Pinpoint the cell where the given text exists, returning its [x, y] midpoint coordinate. 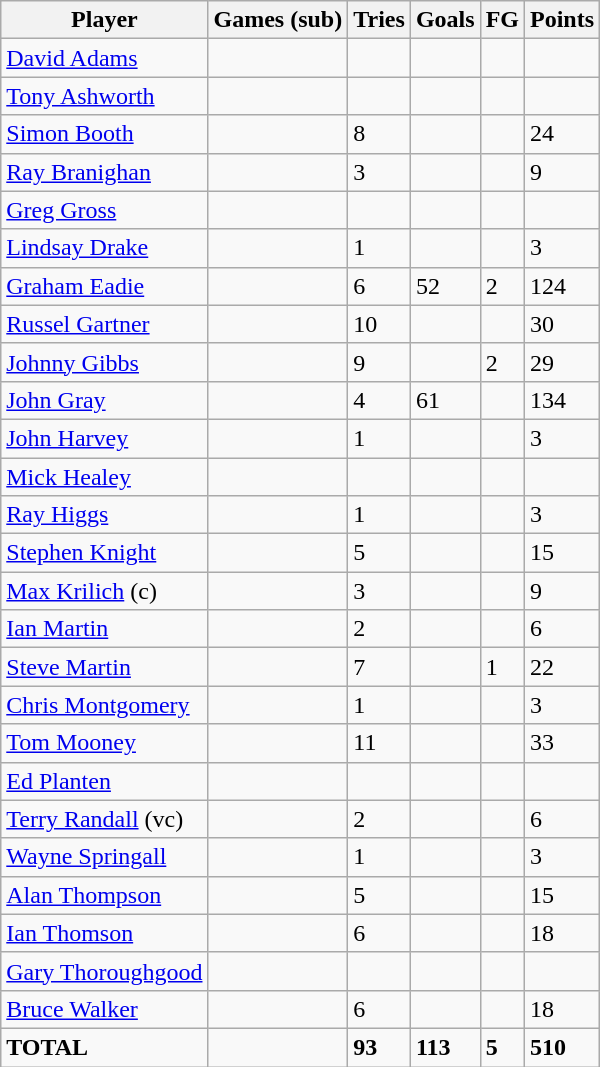
93 [380, 1047]
Terry Randall (vc) [104, 819]
Lindsay Drake [104, 248]
Ray Branighan [104, 172]
Ed Planten [104, 781]
134 [562, 400]
33 [562, 743]
113 [445, 1047]
Games (sub) [278, 20]
52 [445, 286]
Mick Healey [104, 477]
4 [380, 400]
Steve Martin [104, 667]
10 [380, 324]
Gary Thoroughgood [104, 971]
124 [562, 286]
Wayne Springall [104, 857]
Simon Booth [104, 134]
8 [380, 134]
Player [104, 20]
Greg Gross [104, 210]
Goals [445, 20]
Ian Martin [104, 629]
Max Krilich (c) [104, 591]
Ray Higgs [104, 515]
John Gray [104, 400]
Johnny Gibbs [104, 362]
24 [562, 134]
7 [380, 667]
61 [445, 400]
Tries [380, 20]
Tony Ashworth [104, 96]
29 [562, 362]
30 [562, 324]
Ian Thomson [104, 933]
Chris Montgomery [104, 705]
510 [562, 1047]
John Harvey [104, 438]
David Adams [104, 58]
Stephen Knight [104, 553]
TOTAL [104, 1047]
22 [562, 667]
Tom Mooney [104, 743]
Graham Eadie [104, 286]
FG [502, 20]
Bruce Walker [104, 1009]
Points [562, 20]
11 [380, 743]
Russel Gartner [104, 324]
Alan Thompson [104, 895]
